Output the (x, y) coordinate of the center of the cell containing the given text.  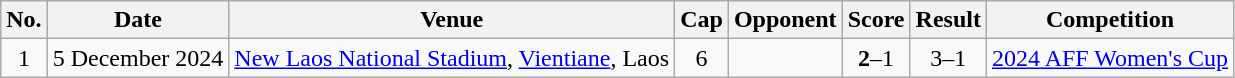
5 December 2024 (138, 58)
Competition (1110, 20)
Date (138, 20)
Result (948, 20)
1 (24, 58)
2–1 (876, 58)
New Laos National Stadium, Vientiane, Laos (452, 58)
3–1 (948, 58)
No. (24, 20)
6 (702, 58)
Cap (702, 20)
Score (876, 20)
2024 AFF Women's Cup (1110, 58)
Venue (452, 20)
Opponent (785, 20)
